Search for the cell housing the specified text and yield its [x, y] center coordinate. 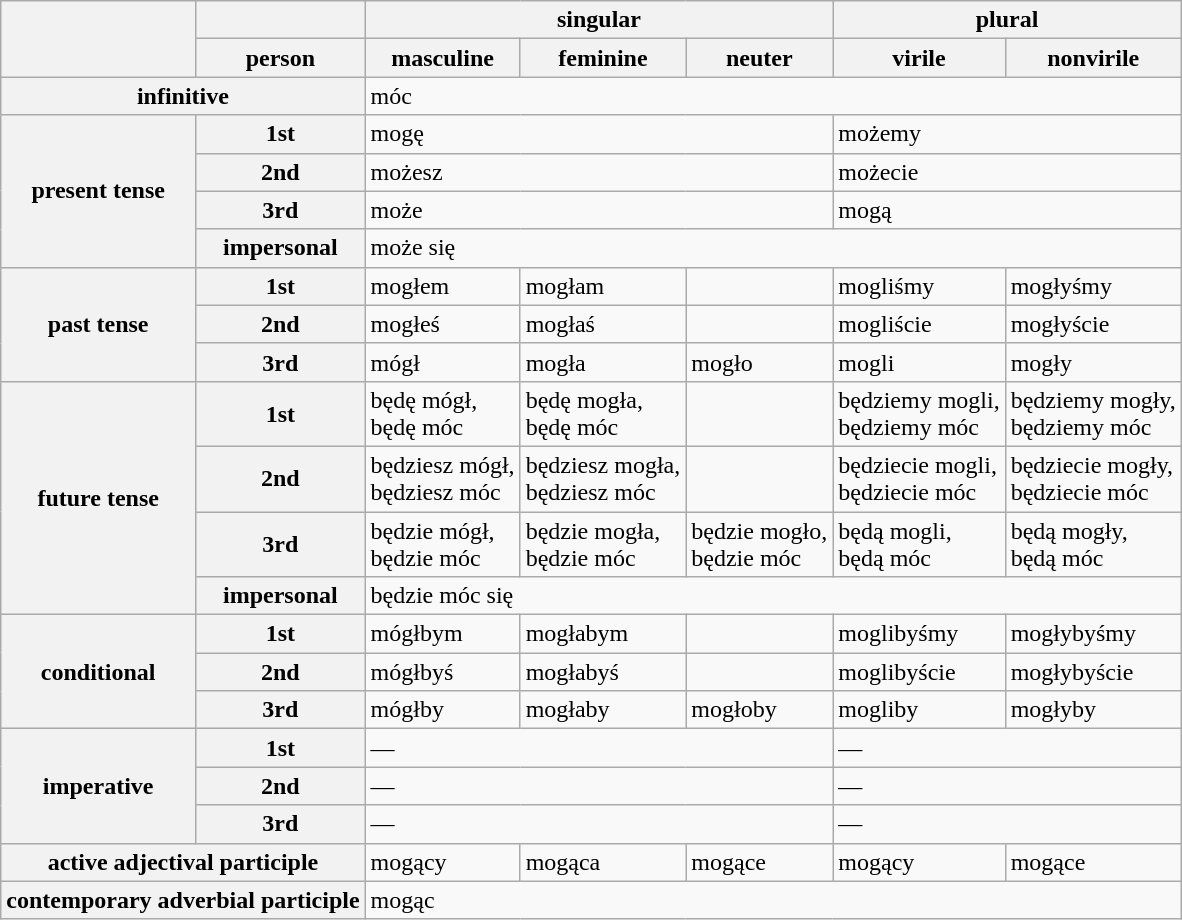
virile [919, 58]
będziesz mógł,będziesz móc [442, 478]
będziemy mogli,będziemy móc [919, 414]
mogąc [773, 900]
będą mogli,będą móc [919, 544]
mogła [603, 362]
możecie [1007, 172]
mogłabym [603, 634]
contemporary adverbial participle [183, 900]
może [599, 210]
będę mogła,będę móc [603, 414]
mógłbyś [442, 672]
imperative [98, 786]
mogło [760, 362]
moglibyście [919, 672]
person [281, 58]
present tense [98, 191]
mogliście [919, 324]
nonvirile [1093, 58]
mogłaś [603, 324]
feminine [603, 58]
conditional [98, 672]
mogąca [603, 862]
móc [773, 96]
mogliby [919, 710]
mógłby [442, 710]
może się [773, 248]
będą mogły,będą móc [1093, 544]
będziesz mogła,będziesz móc [603, 478]
mogłoby [760, 710]
mogli [919, 362]
możesz [599, 172]
będziecie mogły,będziecie móc [1093, 478]
będzie mógł,będzie móc [442, 544]
mogą [1007, 210]
moglibyśmy [919, 634]
będzie mogła,będzie móc [603, 544]
mogłyśmy [1093, 286]
mogły [1093, 362]
past tense [98, 324]
plural [1007, 20]
mogłybyście [1093, 672]
singular [599, 20]
mógłbym [442, 634]
mogłyby [1093, 710]
masculine [442, 58]
neuter [760, 58]
mogłeś [442, 324]
będę mógł,będę móc [442, 414]
będzie móc się [773, 596]
mógł [442, 362]
możemy [1007, 134]
będziecie mogli,będziecie móc [919, 478]
infinitive [183, 96]
active adjectival participle [183, 862]
mogłabyś [603, 672]
będziemy mogły,będziemy móc [1093, 414]
mogłybyśmy [1093, 634]
mogłam [603, 286]
mogłaby [603, 710]
mogliśmy [919, 286]
future tense [98, 498]
będzie mogło,będzie móc [760, 544]
mogłyście [1093, 324]
mogłem [442, 286]
mogę [599, 134]
